For the text-containing cell, return its midpoint in [X, Y] coordinate format. 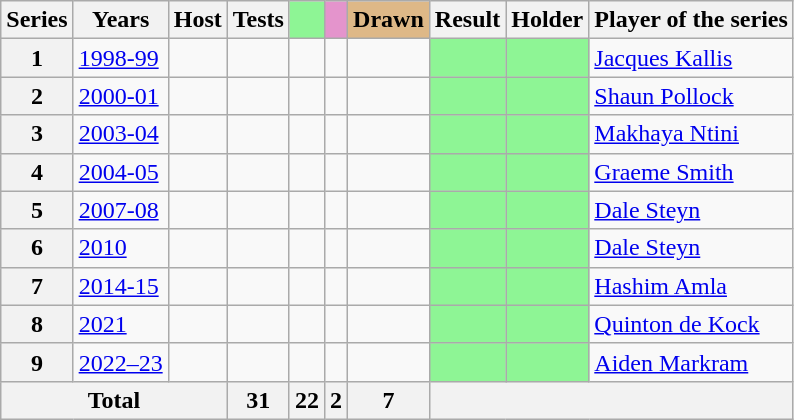
Series [37, 20]
Graeme Smith [692, 172]
1998-99 [120, 58]
Result [467, 20]
2022–23 [120, 362]
Quinton de Kock [692, 324]
5 [37, 210]
2010 [120, 248]
2021 [120, 324]
1 [37, 58]
2014-15 [120, 286]
Drawn [389, 20]
9 [37, 362]
Hashim Amla [692, 286]
3 [37, 134]
Aiden Markram [692, 362]
Years [120, 20]
Shaun Pollock [692, 96]
2003-04 [120, 134]
2000-01 [120, 96]
Makhaya Ntini [692, 134]
22 [306, 400]
Tests [258, 20]
2007-08 [120, 210]
Holder [548, 20]
4 [37, 172]
Jacques Kallis [692, 58]
Player of the series [692, 20]
2004-05 [120, 172]
8 [37, 324]
Total [114, 400]
Host [198, 20]
31 [258, 400]
6 [37, 248]
